Output the [x, y] coordinate of the center of the cell containing the given text.  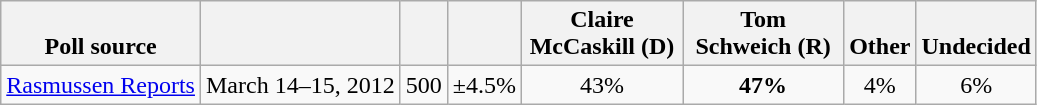
6% [976, 85]
500 [424, 85]
43% [602, 85]
47% [764, 85]
March 14–15, 2012 [300, 85]
Poll source [101, 34]
4% [880, 85]
Other [880, 34]
Rasmussen Reports [101, 85]
TomSchweich (R) [764, 34]
±4.5% [484, 85]
ClaireMcCaskill (D) [602, 34]
Undecided [976, 34]
